Locate the cell with the specified text and output its [X, Y] center coordinate. 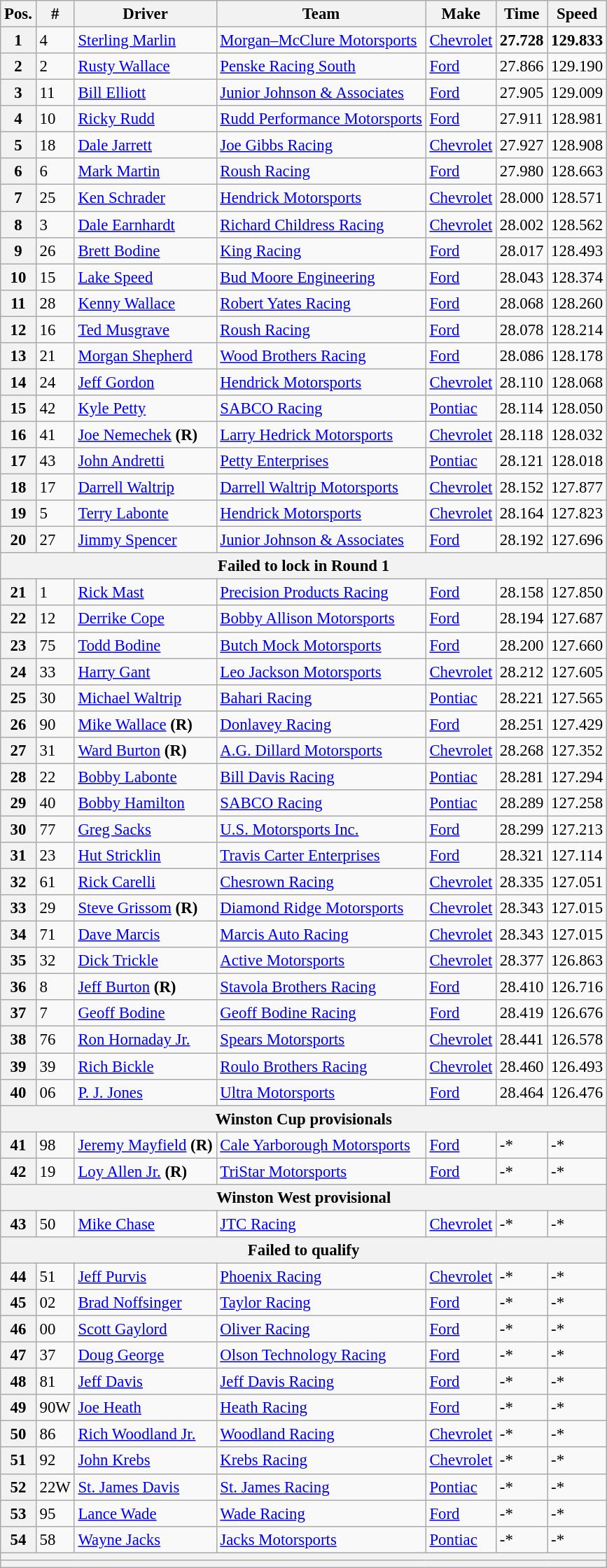
38 [18, 1040]
Leo Jackson Motorsports [321, 672]
27.980 [522, 171]
Dale Jarrett [146, 146]
28.000 [522, 198]
Jeff Davis [146, 1382]
71 [55, 935]
28.460 [522, 1066]
Winston Cup provisionals [304, 1119]
Brad Noffsinger [146, 1303]
St. James Racing [321, 1487]
27.905 [522, 93]
Precision Products Racing [321, 593]
Time [522, 14]
Olson Technology Racing [321, 1355]
Lake Speed [146, 277]
Bud Moore Engineering [321, 277]
Ron Hornaday Jr. [146, 1040]
14 [18, 382]
126.493 [577, 1066]
28.281 [522, 777]
Darrell Waltrip Motorsports [321, 488]
126.716 [577, 987]
King Racing [321, 250]
128.050 [577, 409]
36 [18, 987]
Geoff Bodine [146, 1014]
Jacks Motorsports [321, 1539]
27.911 [522, 119]
90 [55, 724]
Jeff Gordon [146, 382]
Rusty Wallace [146, 66]
52 [18, 1487]
61 [55, 882]
127.823 [577, 514]
Bill Davis Racing [321, 777]
Loy Allen Jr. (R) [146, 1171]
27.728 [522, 41]
Mike Chase [146, 1224]
# [55, 14]
Rick Carelli [146, 882]
Greg Sacks [146, 829]
Rich Woodland Jr. [146, 1434]
27.866 [522, 66]
Chesrown Racing [321, 882]
Todd Bodine [146, 645]
128.178 [577, 356]
75 [55, 645]
Joe Nemechek (R) [146, 435]
Diamond Ridge Motorsports [321, 908]
127.114 [577, 856]
Stavola Brothers Racing [321, 987]
Ultra Motorsports [321, 1092]
128.571 [577, 198]
Marcis Auto Racing [321, 935]
Doug George [146, 1355]
Petty Enterprises [321, 461]
28.068 [522, 303]
St. James Davis [146, 1487]
Penske Racing South [321, 66]
Hut Stricklin [146, 856]
Derrike Cope [146, 619]
28.251 [522, 724]
126.476 [577, 1092]
Rick Mast [146, 593]
28.118 [522, 435]
28.078 [522, 330]
45 [18, 1303]
128.663 [577, 171]
28.043 [522, 277]
Speed [577, 14]
Mike Wallace (R) [146, 724]
77 [55, 829]
28.441 [522, 1040]
TriStar Motorsports [321, 1171]
128.214 [577, 330]
28.410 [522, 987]
Morgan Shepherd [146, 356]
Harry Gant [146, 672]
Bobby Labonte [146, 777]
Sterling Marlin [146, 41]
Pos. [18, 14]
54 [18, 1539]
Ward Burton (R) [146, 751]
Wade Racing [321, 1513]
127.850 [577, 593]
28.121 [522, 461]
Travis Carter Enterprises [321, 856]
Jeff Burton (R) [146, 987]
28.158 [522, 593]
128.068 [577, 382]
48 [18, 1382]
Darrell Waltrip [146, 488]
Rudd Performance Motorsports [321, 119]
06 [55, 1092]
John Krebs [146, 1461]
Taylor Racing [321, 1303]
Richard Childress Racing [321, 225]
28.086 [522, 356]
Cale Yarborough Motorsports [321, 1145]
U.S. Motorsports Inc. [321, 829]
Dave Marcis [146, 935]
Geoff Bodine Racing [321, 1014]
Heath Racing [321, 1408]
Make [461, 14]
128.260 [577, 303]
Butch Mock Motorsports [321, 645]
22W [55, 1487]
49 [18, 1408]
Dick Trickle [146, 961]
Larry Hedrick Motorsports [321, 435]
127.877 [577, 488]
Michael Waltrip [146, 698]
Oliver Racing [321, 1329]
Morgan–McClure Motorsports [321, 41]
JTC Racing [321, 1224]
9 [18, 250]
127.565 [577, 698]
Donlavey Racing [321, 724]
35 [18, 961]
28.377 [522, 961]
129.833 [577, 41]
28.335 [522, 882]
98 [55, 1145]
28.114 [522, 409]
128.981 [577, 119]
P. J. Jones [146, 1092]
127.051 [577, 882]
Phoenix Racing [321, 1276]
00 [55, 1329]
27.927 [522, 146]
90W [55, 1408]
28.110 [522, 382]
46 [18, 1329]
128.562 [577, 225]
Team [321, 14]
Winston West provisional [304, 1198]
Failed to lock in Round 1 [304, 566]
Krebs Racing [321, 1461]
58 [55, 1539]
128.018 [577, 461]
126.676 [577, 1014]
Spears Motorsports [321, 1040]
Roulo Brothers Racing [321, 1066]
127.258 [577, 803]
127.696 [577, 540]
28.268 [522, 751]
Scott Gaylord [146, 1329]
28.289 [522, 803]
92 [55, 1461]
34 [18, 935]
Driver [146, 14]
128.493 [577, 250]
28.419 [522, 1014]
Rich Bickle [146, 1066]
Joe Heath [146, 1408]
28.017 [522, 250]
128.374 [577, 277]
28.002 [522, 225]
20 [18, 540]
Ricky Rudd [146, 119]
28.221 [522, 698]
127.294 [577, 777]
128.908 [577, 146]
127.660 [577, 645]
Kyle Petty [146, 409]
Failed to qualify [304, 1250]
02 [55, 1303]
44 [18, 1276]
Bobby Hamilton [146, 803]
127.352 [577, 751]
28.192 [522, 540]
Ted Musgrave [146, 330]
Wood Brothers Racing [321, 356]
Bill Elliott [146, 93]
Jeff Purvis [146, 1276]
Joe Gibbs Racing [321, 146]
Active Motorsports [321, 961]
129.009 [577, 93]
76 [55, 1040]
Robert Yates Racing [321, 303]
95 [55, 1513]
28.152 [522, 488]
28.299 [522, 829]
53 [18, 1513]
Jeremy Mayfield (R) [146, 1145]
Wayne Jacks [146, 1539]
127.687 [577, 619]
A.G. Dillard Motorsports [321, 751]
28.194 [522, 619]
13 [18, 356]
Bahari Racing [321, 698]
47 [18, 1355]
Ken Schrader [146, 198]
Bobby Allison Motorsports [321, 619]
Woodland Racing [321, 1434]
Lance Wade [146, 1513]
129.190 [577, 66]
28.212 [522, 672]
28.464 [522, 1092]
Brett Bodine [146, 250]
Kenny Wallace [146, 303]
28.164 [522, 514]
126.863 [577, 961]
28.321 [522, 856]
81 [55, 1382]
128.032 [577, 435]
Steve Grissom (R) [146, 908]
127.213 [577, 829]
Jimmy Spencer [146, 540]
Mark Martin [146, 171]
John Andretti [146, 461]
Jeff Davis Racing [321, 1382]
86 [55, 1434]
127.605 [577, 672]
Terry Labonte [146, 514]
126.578 [577, 1040]
127.429 [577, 724]
Dale Earnhardt [146, 225]
28.200 [522, 645]
